Locate the cell with the specified text and output its (x, y) center coordinate. 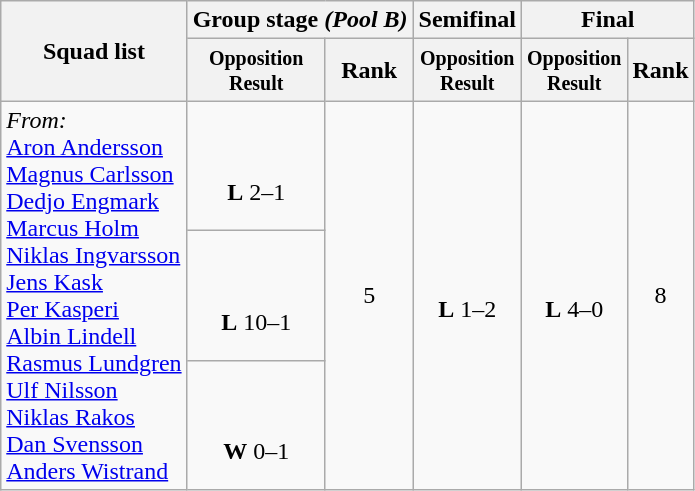
L 1–2 (467, 296)
L 10–1 (256, 296)
Final (608, 20)
L 2–1 (256, 166)
L 4–0 (574, 296)
8 (660, 296)
W 0–1 (256, 425)
Squad list (94, 51)
Group stage (Pool B) (300, 20)
Semifinal (467, 20)
5 (369, 296)
